Identify which cell holds the provided text, then report its (X, Y) central coordinate. 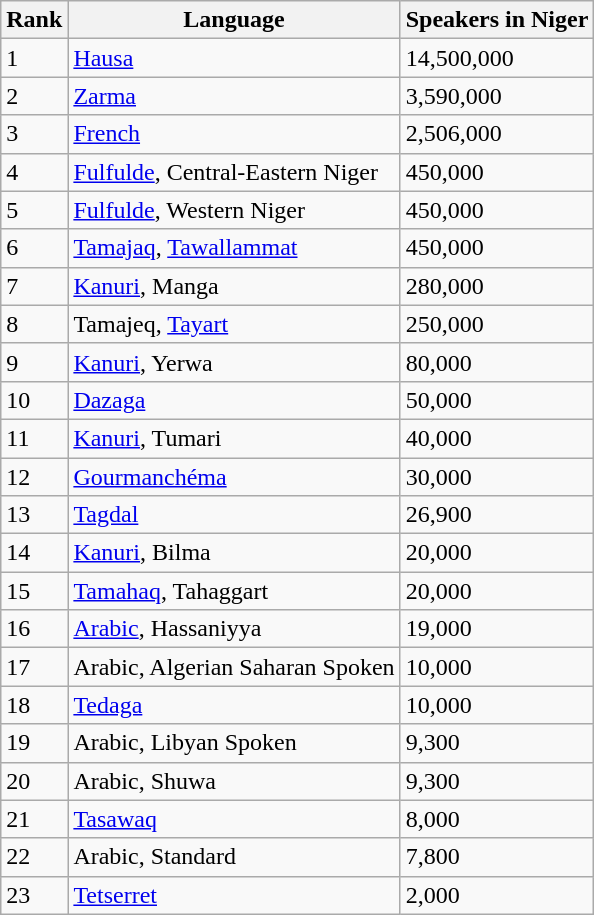
Speakers in Niger (497, 20)
14,500,000 (497, 58)
Kanuri, Manga (234, 286)
22 (34, 857)
10 (34, 400)
9 (34, 362)
14 (34, 553)
Tedaga (234, 705)
Arabic, Hassaniyya (234, 629)
23 (34, 895)
16 (34, 629)
17 (34, 667)
French (234, 134)
7,800 (497, 857)
Kanuri, Tumari (234, 438)
Kanuri, Bilma (234, 553)
Dazaga (234, 400)
19 (34, 743)
7 (34, 286)
18 (34, 705)
13 (34, 515)
280,000 (497, 286)
5 (34, 210)
Kanuri, Yerwa (234, 362)
250,000 (497, 324)
19,000 (497, 629)
Tamajeq, Tayart (234, 324)
15 (34, 591)
Gourmanchéma (234, 477)
26,900 (497, 515)
Arabic, Standard (234, 857)
80,000 (497, 362)
Arabic, Algerian Saharan Spoken (234, 667)
Tasawaq (234, 819)
Fulfulde, Western Niger (234, 210)
Rank (34, 20)
50,000 (497, 400)
Tetserret (234, 895)
12 (34, 477)
40,000 (497, 438)
8,000 (497, 819)
30,000 (497, 477)
3,590,000 (497, 96)
Tagdal (234, 515)
4 (34, 172)
2 (34, 96)
Arabic, Libyan Spoken (234, 743)
8 (34, 324)
11 (34, 438)
2,000 (497, 895)
Arabic, Shuwa (234, 781)
3 (34, 134)
Language (234, 20)
Fulfulde, Central-Eastern Niger (234, 172)
20 (34, 781)
Zarma (234, 96)
Tamahaq, Tahaggart (234, 591)
2,506,000 (497, 134)
1 (34, 58)
Tamajaq, Tawallammat (234, 248)
Hausa (234, 58)
6 (34, 248)
21 (34, 819)
